Provide the [X, Y] coordinate of the cell's center where the given text is located.  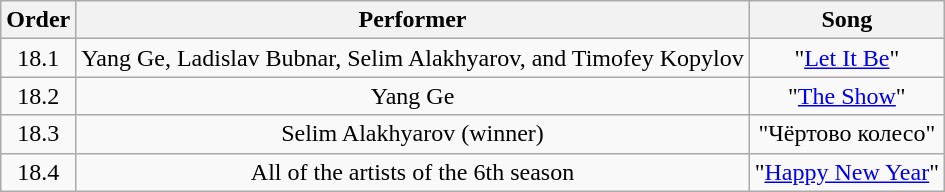
"The Show" [846, 96]
Song [846, 20]
Order [38, 20]
Selim Alakhyarov (winner) [412, 134]
Performer [412, 20]
18.4 [38, 172]
All of the artists of the 6th season [412, 172]
Yang Ge, Ladislav Bubnar, Selim Alakhyarov, and Timofey Kopylov [412, 58]
18.1 [38, 58]
"Let It Be" [846, 58]
"Чёртово колесо" [846, 134]
18.2 [38, 96]
Yang Ge [412, 96]
"Happy New Year" [846, 172]
18.3 [38, 134]
